From the cell containing the given text, extract its center point as [x, y] coordinate. 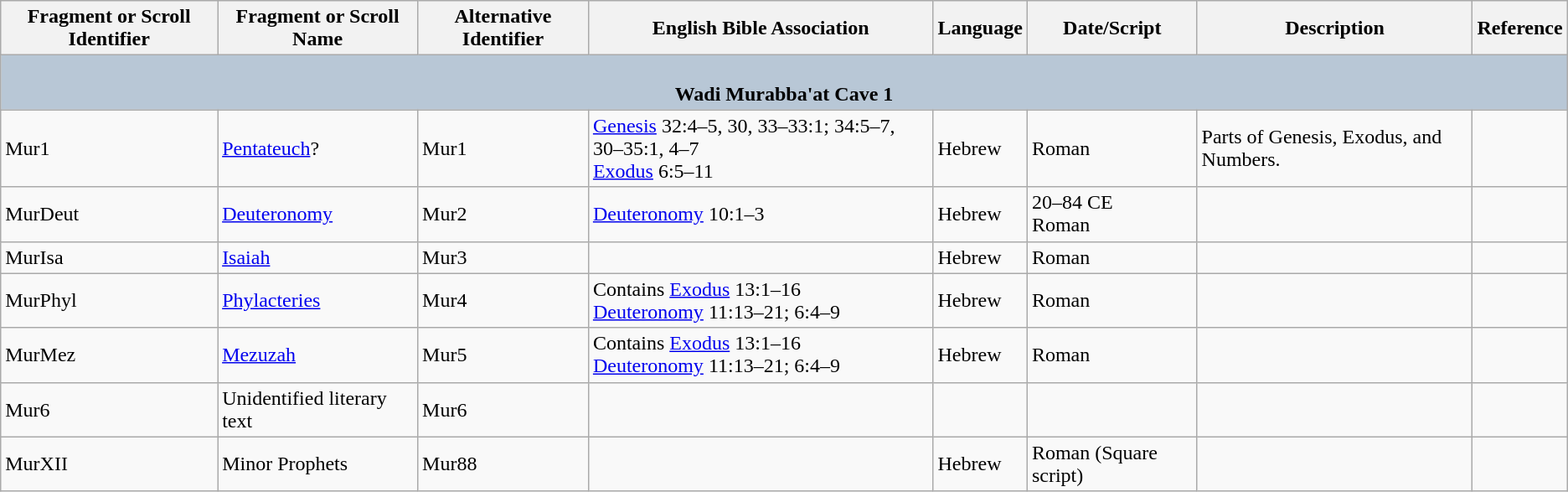
Fragment or Scroll Identifier [109, 28]
20–84 CERoman [1112, 215]
Mur3 [503, 257]
Language [980, 28]
Unidentified literary text [318, 409]
Mur4 [503, 300]
Description [1335, 28]
Genesis 32:4–5, 30, 33–33:1; 34:5–7, 30–35:1, 4–7Exodus 6:5–11 [761, 148]
Pentateuch? [318, 148]
Mur88 [503, 464]
Parts of Genesis, Exodus, and Numbers. [1335, 148]
Mur5 [503, 355]
Wadi Murabba'at Cave 1 [784, 82]
Isaiah [318, 257]
Deuteronomy [318, 215]
MurMez [109, 355]
Reference [1519, 28]
Mezuzah [318, 355]
Roman (Square script) [1112, 464]
Deuteronomy 10:1–3 [761, 215]
Date/Script [1112, 28]
Phylacteries [318, 300]
Fragment or Scroll Name [318, 28]
MurXII [109, 464]
MurPhyl [109, 300]
Mur2 [503, 215]
English Bible Association [761, 28]
Minor Prophets [318, 464]
Alternative Identifier [503, 28]
MurDeut [109, 215]
MurIsa [109, 257]
